Search for the cell housing the specified text and yield its (X, Y) center coordinate. 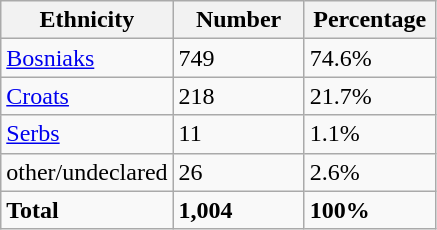
74.6% (370, 58)
11 (238, 134)
1.1% (370, 134)
other/undeclared (87, 172)
26 (238, 172)
Ethnicity (87, 20)
Serbs (87, 134)
Croats (87, 96)
21.7% (370, 96)
749 (238, 58)
100% (370, 210)
Total (87, 210)
1,004 (238, 210)
218 (238, 96)
Bosniaks (87, 58)
Percentage (370, 20)
Number (238, 20)
2.6% (370, 172)
